Scan for the cell matching the given text and deliver its (X, Y) coordinate at center. 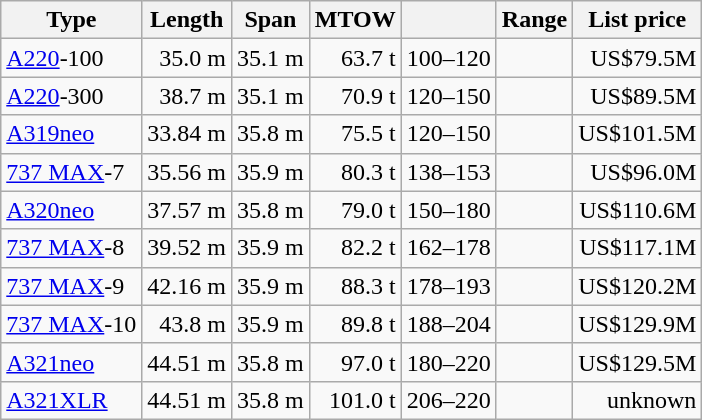
A321neo (72, 362)
Range (534, 20)
List price (638, 20)
unknown (638, 400)
US$129.5M (638, 362)
70.9 t (355, 96)
37.57 m (187, 210)
US$117.1M (638, 248)
A220-100 (72, 58)
US$120.2M (638, 286)
101.0 t (355, 400)
A220-300 (72, 96)
89.8 t (355, 324)
80.3 t (355, 172)
206–220 (448, 400)
42.16 m (187, 286)
138–153 (448, 172)
Type (72, 20)
88.3 t (355, 286)
737 MAX-7 (72, 172)
82.2 t (355, 248)
162–178 (448, 248)
38.7 m (187, 96)
Span (271, 20)
US$129.9M (638, 324)
A321XLR (72, 400)
35.56 m (187, 172)
A320neo (72, 210)
97.0 t (355, 362)
188–204 (448, 324)
US$110.6M (638, 210)
737 MAX-8 (72, 248)
MTOW (355, 20)
39.52 m (187, 248)
150–180 (448, 210)
US$96.0M (638, 172)
100–120 (448, 58)
63.7 t (355, 58)
178–193 (448, 286)
A319neo (72, 134)
Length (187, 20)
737 MAX-10 (72, 324)
75.5 t (355, 134)
180–220 (448, 362)
737 MAX-9 (72, 286)
US$79.5M (638, 58)
43.8 m (187, 324)
US$101.5M (638, 134)
US$89.5M (638, 96)
35.0 m (187, 58)
33.84 m (187, 134)
79.0 t (355, 210)
